Search for the cell housing the specified text and yield its (x, y) center coordinate. 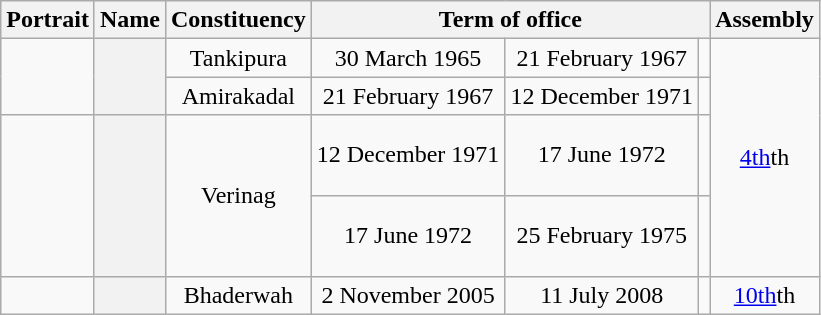
Verinag (238, 196)
30 March 1965 (408, 58)
2 November 2005 (408, 295)
Constituency (238, 20)
11 July 2008 (602, 295)
Assembly (765, 20)
10thth (765, 295)
Amirakadal (238, 96)
Name (130, 20)
Term of office (510, 20)
4thth (765, 158)
Bhaderwah (238, 295)
Tankipura (238, 58)
Portrait (48, 20)
25 February 1975 (602, 236)
